Return [X, Y] of the center of cell containing provided text 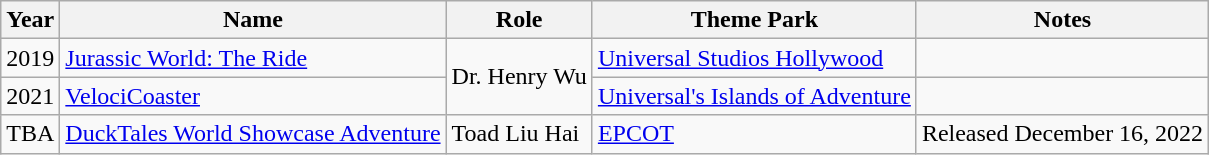
Universal's Islands of Adventure [754, 96]
Jurassic World: The Ride [253, 58]
Theme Park [754, 20]
Released December 16, 2022 [1062, 134]
DuckTales World Showcase Adventure [253, 134]
EPCOT [754, 134]
Name [253, 20]
Year [30, 20]
Dr. Henry Wu [519, 77]
Toad Liu Hai [519, 134]
2019 [30, 58]
Role [519, 20]
Notes [1062, 20]
VelociCoaster [253, 96]
2021 [30, 96]
TBA [30, 134]
Universal Studios Hollywood [754, 58]
